Scan for the cell matching the given text and deliver its (X, Y) coordinate at center. 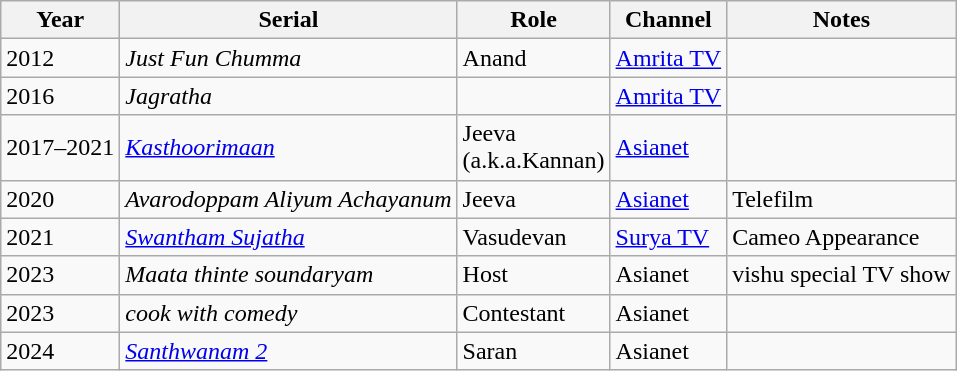
Jagratha (288, 96)
2021 (60, 237)
Contestant (534, 313)
Avarodoppam Aliyum Achayanum (288, 199)
Vasudevan (534, 237)
Saran (534, 351)
Cameo Appearance (842, 237)
2012 (60, 58)
2020 (60, 199)
Just Fun Chumma (288, 58)
Jeeva (534, 199)
Swantham Sujatha (288, 237)
Host (534, 275)
Serial (288, 20)
2016 (60, 96)
cook with comedy (288, 313)
Notes (842, 20)
Surya TV (668, 237)
Anand (534, 58)
Telefilm (842, 199)
Role (534, 20)
vishu special TV show (842, 275)
Jeeva (a.k.a.Kannan) (534, 148)
Kasthoorimaan (288, 148)
Santhwanam 2 (288, 351)
Channel (668, 20)
2017–2021 (60, 148)
Year (60, 20)
Maata thinte soundaryam (288, 275)
2024 (60, 351)
